Search for the cell housing the specified text and yield its [X, Y] center coordinate. 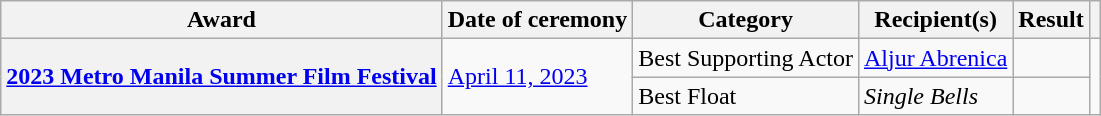
Single Bells [935, 96]
Aljur Abrenica [935, 58]
2023 Metro Manila Summer Film Festival [222, 77]
Best Supporting Actor [746, 58]
Best Float [746, 96]
Category [746, 20]
Result [1051, 20]
Date of ceremony [538, 20]
April 11, 2023 [538, 77]
Award [222, 20]
Recipient(s) [935, 20]
